Search for the cell housing the specified text and yield its [x, y] center coordinate. 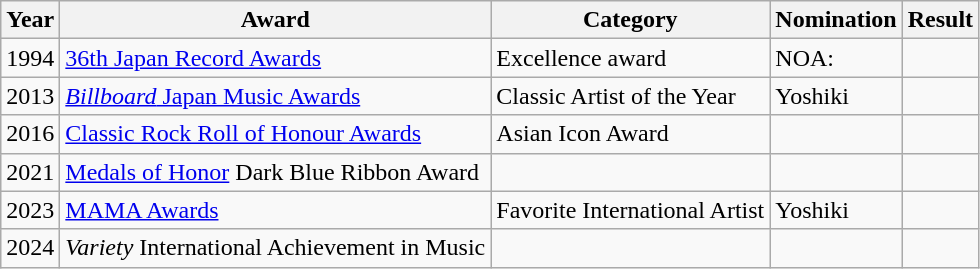
2023 [30, 210]
Billboard Japan Music Awards [276, 96]
Favorite International Artist [630, 210]
Award [276, 20]
Category [630, 20]
Classic Artist of the Year [630, 96]
2024 [30, 248]
2016 [30, 134]
Medals of Honor Dark Blue Ribbon Award [276, 172]
2013 [30, 96]
Variety International Achievement in Music [276, 248]
Result [940, 20]
2021 [30, 172]
1994 [30, 58]
Year [30, 20]
MAMA Awards [276, 210]
NOA: [836, 58]
Nomination [836, 20]
Classic Rock Roll of Honour Awards [276, 134]
36th Japan Record Awards [276, 58]
Excellence award [630, 58]
Asian Icon Award [630, 134]
